Detect which cell encompasses the target text, then output its [X, Y] center coordinate. 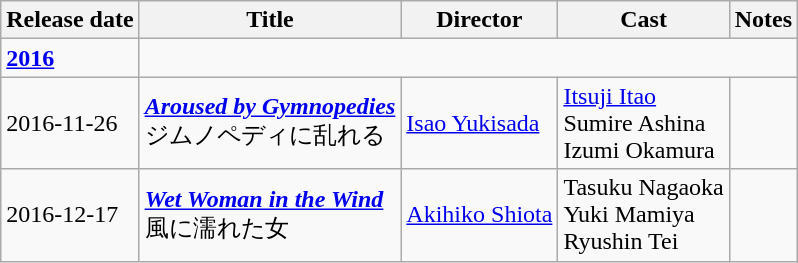
Wet Woman in the Wind風に濡れた女 [270, 215]
Aroused by Gymnopediesジムノペディに乱れる [270, 123]
Isao Yukisada [480, 123]
Notes [763, 20]
2016 [70, 58]
Release date [70, 20]
Title [270, 20]
Itsuji ItaoSumire AshinaIzumi Okamura [644, 123]
Tasuku NagaokaYuki MamiyaRyushin Tei [644, 215]
Akihiko Shiota [480, 215]
Cast [644, 20]
Director [480, 20]
2016-11-26 [70, 123]
2016-12-17 [70, 215]
